Identify which cell holds the provided text, then report its (x, y) central coordinate. 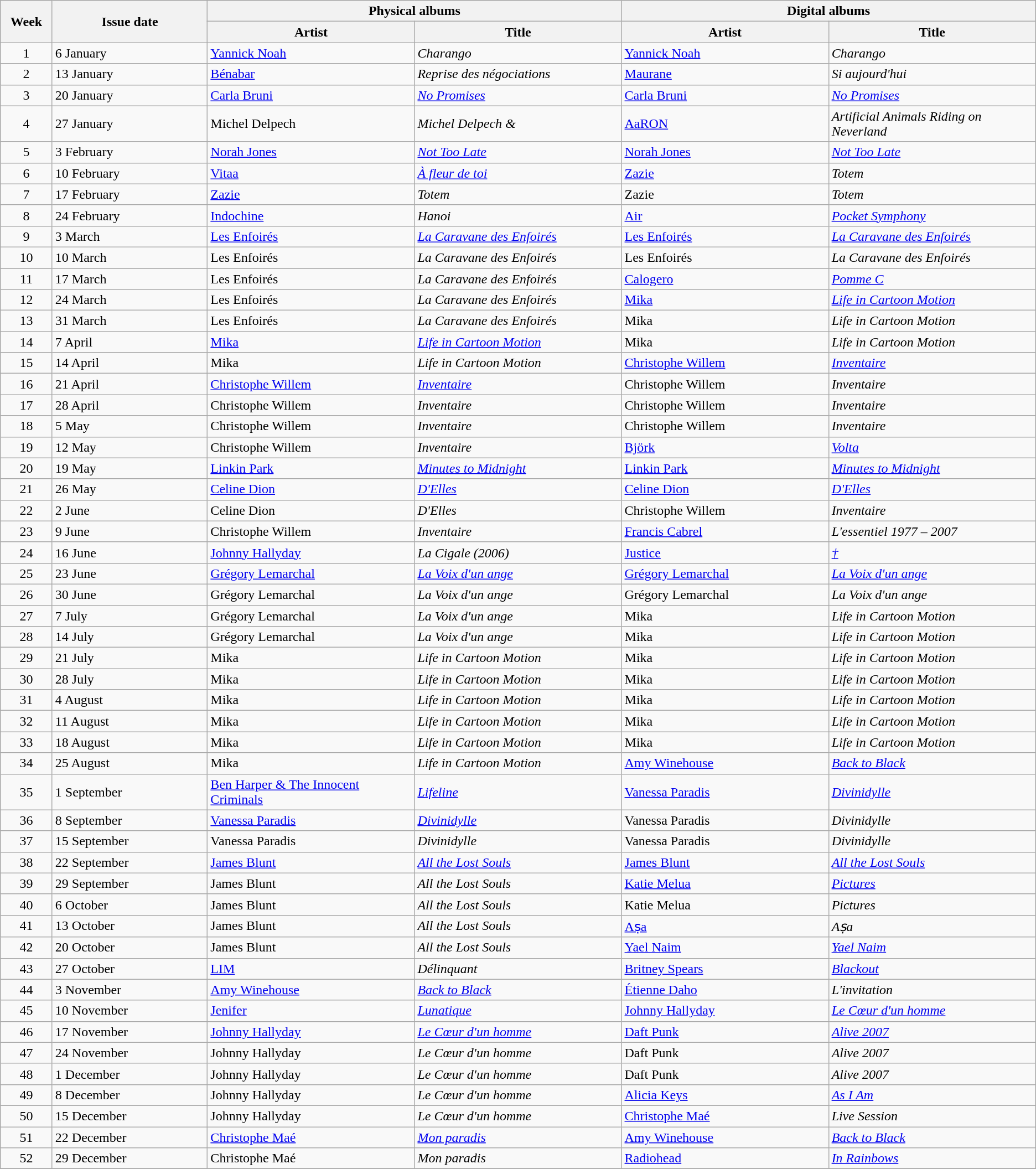
Hanoi (518, 215)
In Rainbows (932, 1158)
Francis Cabrel (725, 531)
Indochine (311, 215)
8 December (129, 1095)
25 (27, 573)
Vitaa (311, 173)
14 July (129, 637)
23 (27, 531)
Délinquant (518, 969)
45 (27, 1011)
19 (27, 447)
3 March (129, 236)
39 (27, 883)
Jenifer (311, 1011)
24 March (129, 300)
31 (27, 700)
46 (27, 1032)
13 October (129, 926)
27 January (129, 124)
Justice (725, 552)
Issue date (129, 22)
As I Am (932, 1095)
37 (27, 841)
52 (27, 1158)
Björk (725, 447)
Ben Harper & The Innocent Criminals (311, 792)
12 May (129, 447)
Michel Delpech (311, 124)
4 (27, 124)
20 October (129, 948)
1 (27, 53)
Physical albums (415, 11)
26 May (129, 489)
12 (27, 300)
Calogero (725, 278)
Blackout (932, 969)
10 February (129, 173)
2 June (129, 510)
19 May (129, 468)
Maurane (725, 74)
43 (27, 969)
Bénabar (311, 74)
9 (27, 236)
47 (27, 1053)
26 (27, 594)
49 (27, 1095)
31 March (129, 321)
30 (27, 679)
28 July (129, 679)
42 (27, 948)
11 August (129, 721)
10 November (129, 1011)
24 (27, 552)
Pocket Symphony (932, 215)
24 November (129, 1053)
22 September (129, 862)
Reprise des négociations (518, 74)
† (932, 552)
7 (27, 194)
35 (27, 792)
20 (27, 468)
40 (27, 904)
17 (27, 405)
29 (27, 658)
Pomme C (932, 278)
22 December (129, 1137)
27 (27, 616)
Digital albums (828, 11)
32 (27, 721)
L'invitation (932, 990)
24 February (129, 215)
Radiohead (725, 1158)
25 August (129, 763)
22 (27, 510)
5 (27, 152)
3 February (129, 152)
33 (27, 742)
6 (27, 173)
Alicia Keys (725, 1095)
16 June (129, 552)
50 (27, 1116)
À fleur de toi (518, 173)
14 April (129, 363)
28 April (129, 405)
29 September (129, 883)
10 (27, 257)
21 April (129, 384)
1 September (129, 792)
29 December (129, 1158)
Lunatique (518, 1011)
14 (27, 342)
9 June (129, 531)
Britney Spears (725, 969)
17 February (129, 194)
51 (27, 1137)
Étienne Daho (725, 990)
20 January (129, 95)
Live Session (932, 1116)
15 September (129, 841)
Si aujourd'hui (932, 74)
15 (27, 363)
18 August (129, 742)
38 (27, 862)
L'essentiel 1977 – 2007 (932, 531)
23 June (129, 573)
Michel Delpech & (518, 124)
17 March (129, 278)
48 (27, 1074)
21 July (129, 658)
Air (725, 215)
28 (27, 637)
6 October (129, 904)
44 (27, 990)
21 (27, 489)
10 March (129, 257)
3 November (129, 990)
13 January (129, 74)
Week (27, 22)
18 (27, 426)
1 December (129, 1074)
13 (27, 321)
7 April (129, 342)
Volta (932, 447)
27 October (129, 969)
15 December (129, 1116)
AaRON (725, 124)
LIM (311, 969)
34 (27, 763)
Artificial Animals Riding on Neverland (932, 124)
11 (27, 278)
30 June (129, 594)
17 November (129, 1032)
6 January (129, 53)
5 May (129, 426)
2 (27, 74)
7 July (129, 616)
4 August (129, 700)
La Cigale (2006) (518, 552)
8 September (129, 820)
8 (27, 215)
Lifeline (518, 792)
3 (27, 95)
36 (27, 820)
16 (27, 384)
41 (27, 926)
